Return [x, y] of the center of cell containing provided text 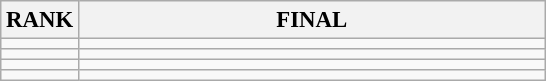
FINAL [312, 20]
RANK [40, 20]
